Provide the [x, y] coordinate of the cell's center where the given text is located.  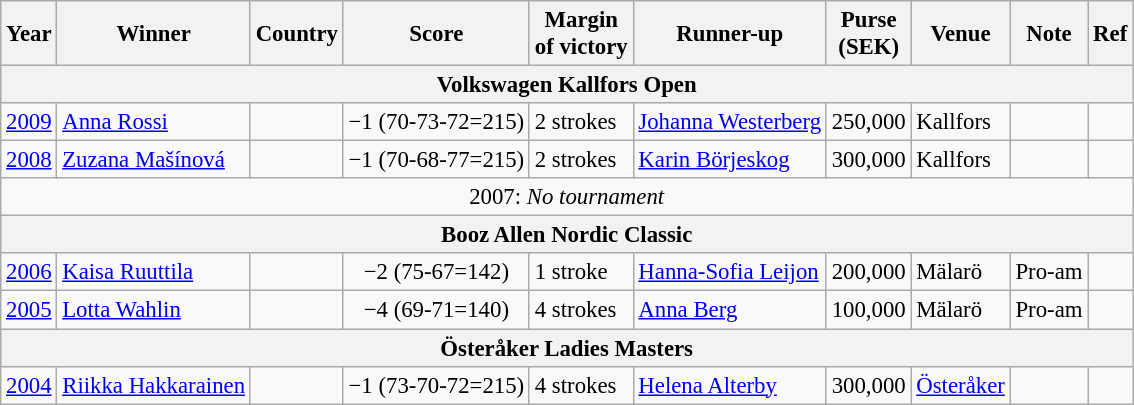
Kaisa Ruuttila [154, 273]
Österåker [960, 385]
Helena Alterby [730, 385]
−2 (75-67=142) [436, 273]
1 stroke [581, 273]
Karin Börjeskog [730, 160]
2008 [29, 160]
2007: No tournament [567, 197]
100,000 [868, 310]
Riikka Hakkarainen [154, 385]
Note [1049, 34]
Hanna-Sofia Leijon [730, 273]
−4 (69-71=140) [436, 310]
Zuzana Mašínová [154, 160]
Lotta Wahlin [154, 310]
Ref [1110, 34]
250,000 [868, 122]
200,000 [868, 273]
Volkswagen Kallfors Open [567, 85]
−1 (70-68-77=215) [436, 160]
2004 [29, 385]
Österåker Ladies Masters [567, 348]
Country [296, 34]
Winner [154, 34]
Anna Rossi [154, 122]
−1 (73-70-72=215) [436, 385]
Marginof victory [581, 34]
−1 (70-73-72=215) [436, 122]
Purse(SEK) [868, 34]
2006 [29, 273]
Johanna Westerberg [730, 122]
Venue [960, 34]
Runner-up [730, 34]
2005 [29, 310]
Year [29, 34]
Score [436, 34]
Booz Allen Nordic Classic [567, 235]
Anna Berg [730, 310]
2009 [29, 122]
